Provide the (X, Y) coordinate of the cell's center where the given text is located.  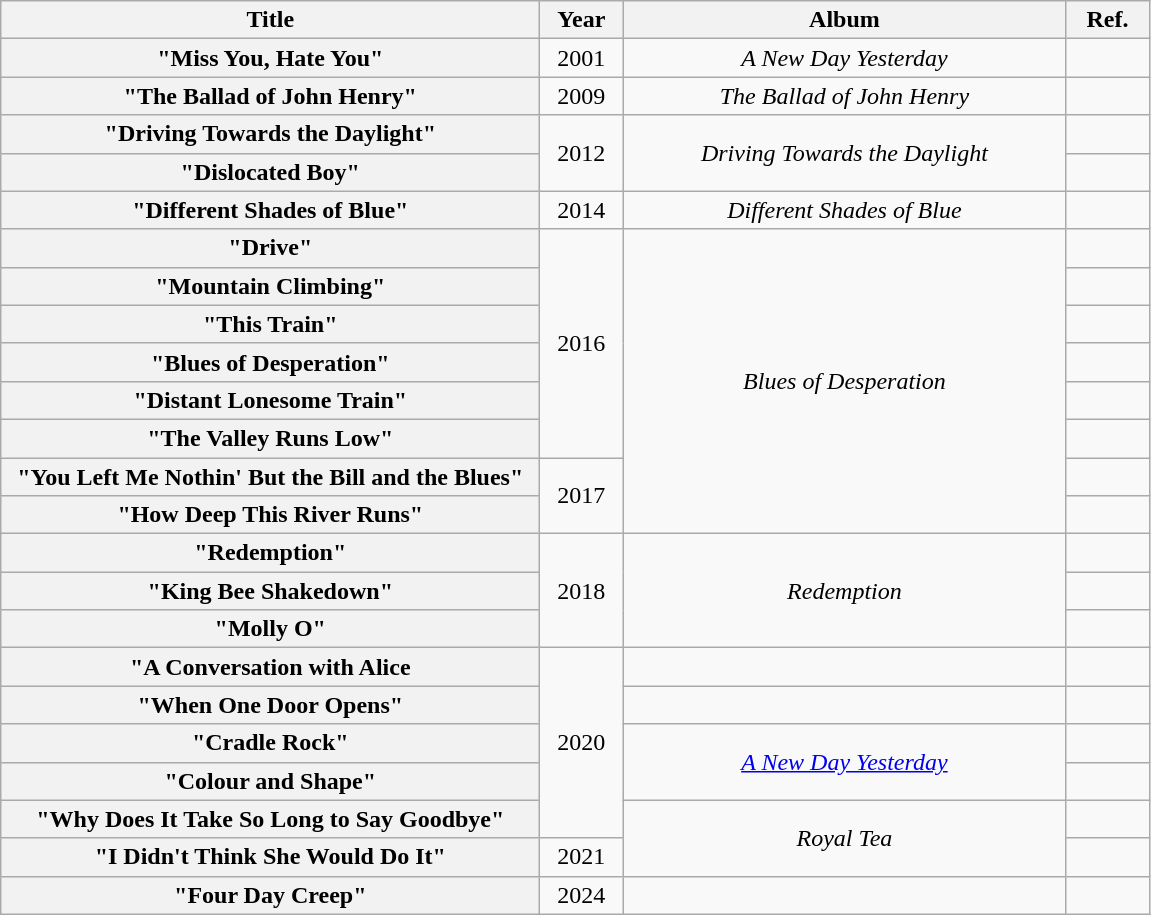
"Blues of Desperation" (270, 362)
"You Left Me Nothin' But the Bill and the Blues" (270, 477)
"This Train" (270, 324)
"Four Day Creep" (270, 895)
"The Valley Runs Low" (270, 438)
"A Conversation with Alice (270, 667)
2021 (582, 857)
"The Ballad of John Henry" (270, 96)
2018 (582, 591)
Redemption (844, 591)
"How Deep This River Runs" (270, 515)
2016 (582, 343)
"When One Door Opens" (270, 705)
The Ballad of John Henry (844, 96)
2012 (582, 153)
Different Shades of Blue (844, 210)
2014 (582, 210)
"Different Shades of Blue" (270, 210)
"Drive" (270, 248)
Title (270, 20)
2009 (582, 96)
Royal Tea (844, 838)
"Dislocated Boy" (270, 172)
"I Didn't Think She Would Do It" (270, 857)
Ref. (1108, 20)
"Driving Towards the Daylight" (270, 134)
"King Bee Shakedown" (270, 591)
2001 (582, 58)
"Why Does It Take So Long to Say Goodbye" (270, 819)
Album (844, 20)
Blues of Desperation (844, 381)
"Colour and Shape" (270, 781)
"Molly O" (270, 629)
Year (582, 20)
"Cradle Rock" (270, 743)
"Miss You, Hate You" (270, 58)
2017 (582, 496)
"Mountain Climbing" (270, 286)
"Redemption" (270, 553)
2024 (582, 895)
Driving Towards the Daylight (844, 153)
2020 (582, 743)
"Distant Lonesome Train" (270, 400)
